From the cell containing the given text, extract its center point as (x, y) coordinate. 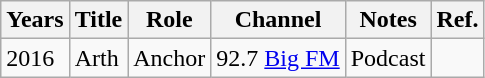
92.7 Big FM (278, 58)
2016 (35, 58)
Channel (278, 20)
Ref. (458, 20)
Years (35, 20)
Podcast (388, 58)
Arth (98, 58)
Title (98, 20)
Role (170, 20)
Anchor (170, 58)
Notes (388, 20)
